Provide the [X, Y] coordinate of the cell's center where the given text is located.  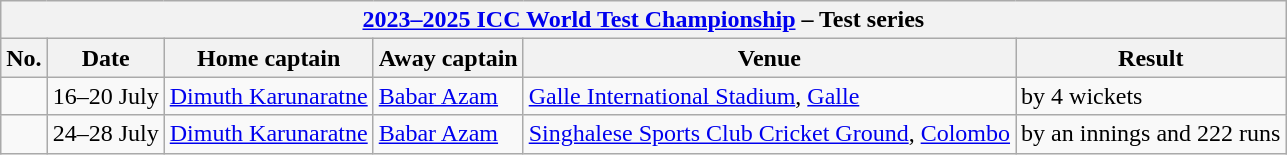
24–28 July [106, 134]
Home captain [268, 58]
Result [1151, 58]
Away captain [448, 58]
2023–2025 ICC World Test Championship – Test series [644, 20]
Singhalese Sports Club Cricket Ground, Colombo [769, 134]
by 4 wickets [1151, 96]
No. [24, 58]
Galle International Stadium, Galle [769, 96]
16–20 July [106, 96]
Venue [769, 58]
by an innings and 222 runs [1151, 134]
Date [106, 58]
